Return the (X, Y) coordinate for the center point of the cell that contains the specified text.  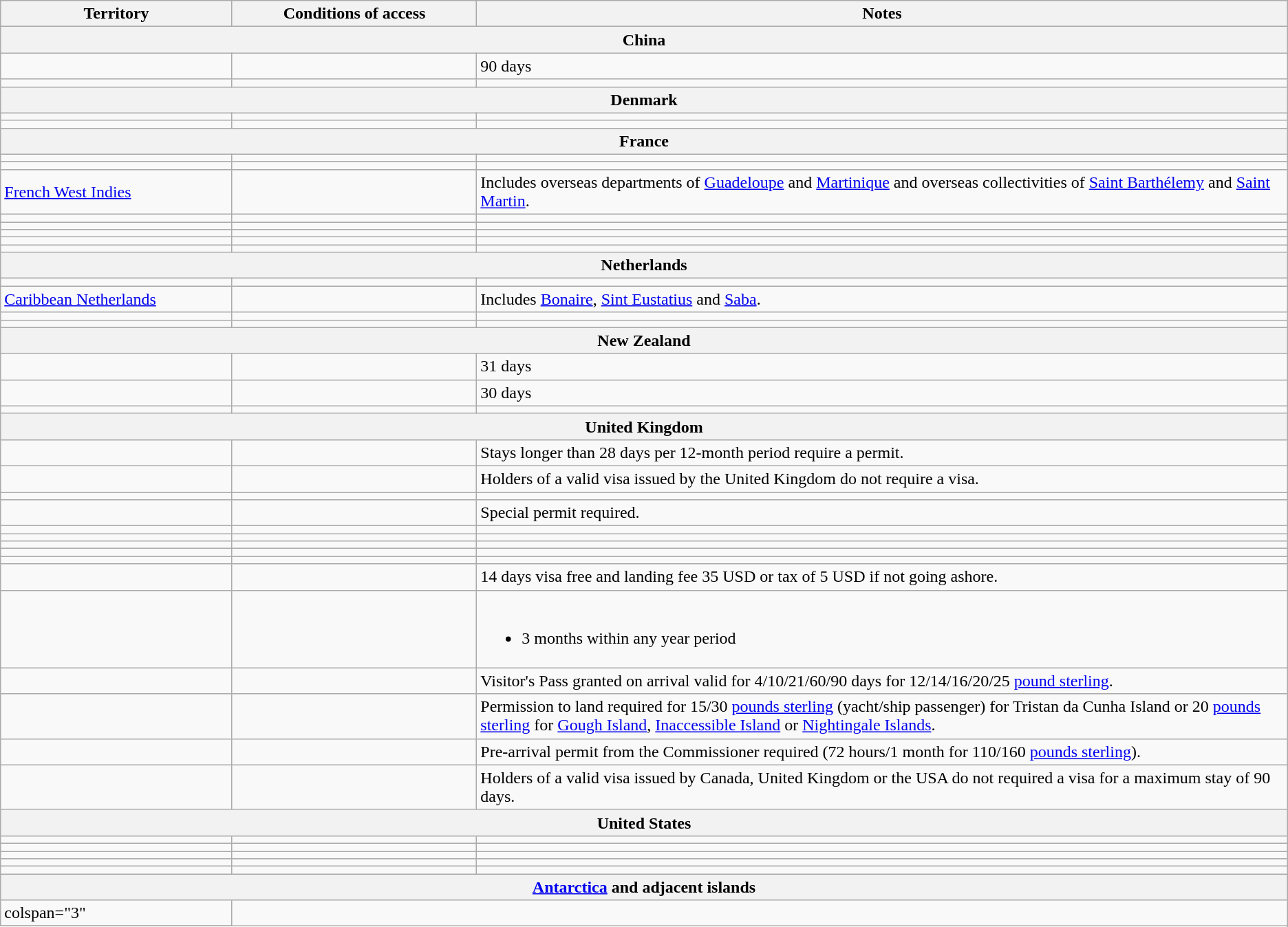
Visitor's Pass granted on arrival valid for 4/10/21/60/90 days for 12/14/16/20/25 pound sterling. (882, 681)
United States (644, 822)
Holders of a valid visa issued by the United Kingdom do not require a visa. (882, 479)
United Kingdom (644, 426)
3 months within any year period (882, 629)
Special permit required. (882, 513)
Notes (882, 14)
New Zealand (644, 340)
Antarctica and adjacent islands (644, 887)
14 days visa free and landing fee 35 USD or tax of 5 USD if not going ashore. (882, 577)
Caribbean Netherlands (117, 299)
Territory (117, 14)
China (644, 40)
Pre-arrival permit from the Commissioner required (72 hours/1 month for 110/160 pounds sterling). (882, 752)
Includes Bonaire, Sint Eustatius and Saba. (882, 299)
Netherlands (644, 265)
French West Indies (117, 191)
Stays longer than 28 days per 12-month period require a permit. (882, 452)
colspan="3" (117, 913)
31 days (882, 367)
Holders of a valid visa issued by Canada, United Kingdom or the USA do not required a visa for a maximum stay of 90 days. (882, 787)
France (644, 141)
Denmark (644, 100)
30 days (882, 393)
Includes overseas departments of Guadeloupe and Martinique and overseas collectivities of Saint Barthélemy and Saint Martin. (882, 191)
90 days (882, 66)
Conditions of access (354, 14)
